Identify which cell holds the provided text, then report its (x, y) central coordinate. 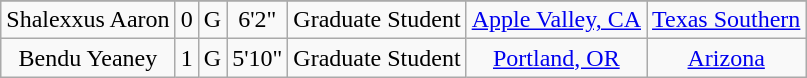
1 (186, 58)
Bendu Yeaney (88, 58)
Portland, OR (556, 58)
Shalexxus Aaron (88, 20)
0 (186, 20)
Apple Valley, CA (556, 20)
Texas Southern (726, 20)
Arizona (726, 58)
5'10" (258, 58)
6'2" (258, 20)
